Find where the given text appears and provide that cell's center as [x, y] coordinate. 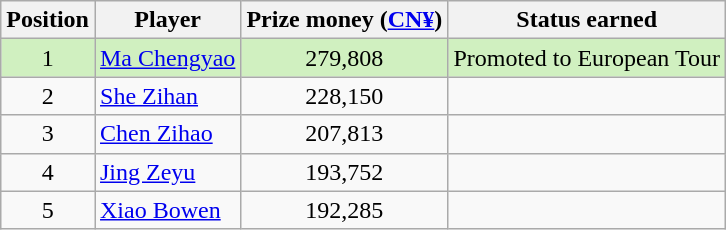
Status earned [587, 20]
228,150 [344, 96]
Jing Zeyu [167, 172]
2 [48, 96]
3 [48, 134]
Player [167, 20]
5 [48, 210]
Prize money (CN¥) [344, 20]
4 [48, 172]
193,752 [344, 172]
Position [48, 20]
Ma Chengyao [167, 58]
279,808 [344, 58]
192,285 [344, 210]
She Zihan [167, 96]
Promoted to European Tour [587, 58]
Chen Zihao [167, 134]
207,813 [344, 134]
Xiao Bowen [167, 210]
1 [48, 58]
